Detect which cell encompasses the target text, then output its (x, y) center coordinate. 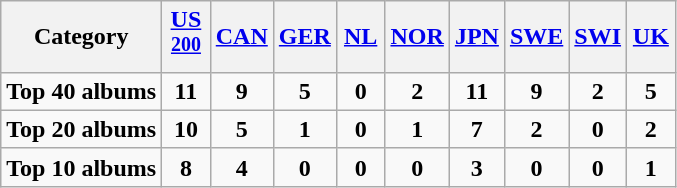
Top 10 albums (82, 167)
7 (476, 129)
UK (652, 37)
4 (242, 167)
US200 (186, 37)
Top 20 albums (82, 129)
JPN (476, 37)
Top 40 albums (82, 91)
8 (186, 167)
SWE (536, 37)
CAN (242, 37)
NOR (417, 37)
GER (304, 37)
Category (82, 37)
NL (360, 37)
SWI (598, 37)
3 (476, 167)
10 (186, 129)
